Return (x, y) of the center of cell containing provided text 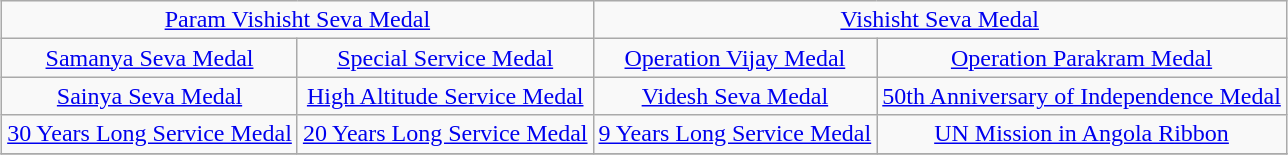
50th Anniversary of Independence Medal (1082, 96)
Operation Vijay Medal (735, 58)
Sainya Seva Medal (150, 96)
20 Years Long Service Medal (445, 134)
Vishisht Seva Medal (940, 20)
Special Service Medal (445, 58)
Operation Parakram Medal (1082, 58)
30 Years Long Service Medal (150, 134)
High Altitude Service Medal (445, 96)
UN Mission in Angola Ribbon (1082, 134)
Param Vishisht Seva Medal (298, 20)
Samanya Seva Medal (150, 58)
Videsh Seva Medal (735, 96)
9 Years Long Service Medal (735, 134)
